Search for the cell housing the specified text and yield its (X, Y) center coordinate. 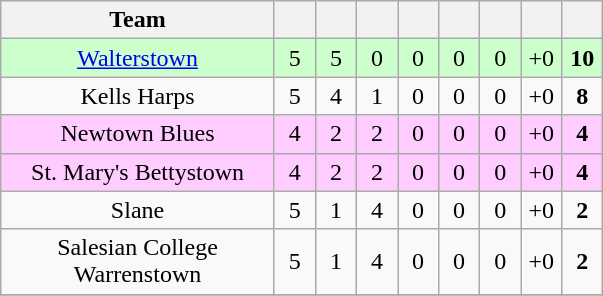
Walterstown (138, 58)
St. Mary's Bettystown (138, 172)
Slane (138, 210)
8 (582, 96)
Salesian College Warrenstown (138, 262)
Kells Harps (138, 96)
Team (138, 20)
10 (582, 58)
Newtown Blues (138, 134)
